From the cell containing the given text, extract its center point as (x, y) coordinate. 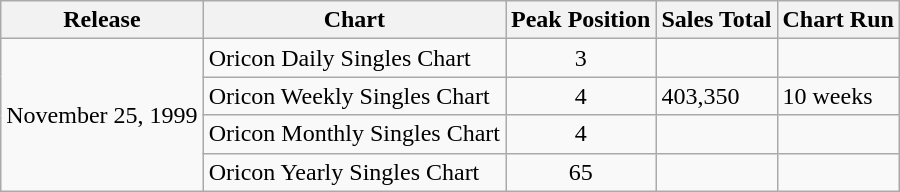
Peak Position (581, 20)
Release (102, 20)
Oricon Monthly Singles Chart (354, 134)
403,350 (716, 96)
Chart Run (838, 20)
Oricon Weekly Singles Chart (354, 96)
65 (581, 172)
Oricon Yearly Singles Chart (354, 172)
November 25, 1999 (102, 115)
10 weeks (838, 96)
Oricon Daily Singles Chart (354, 58)
3 (581, 58)
Chart (354, 20)
Sales Total (716, 20)
